Detect which cell encompasses the target text, then output its (x, y) center coordinate. 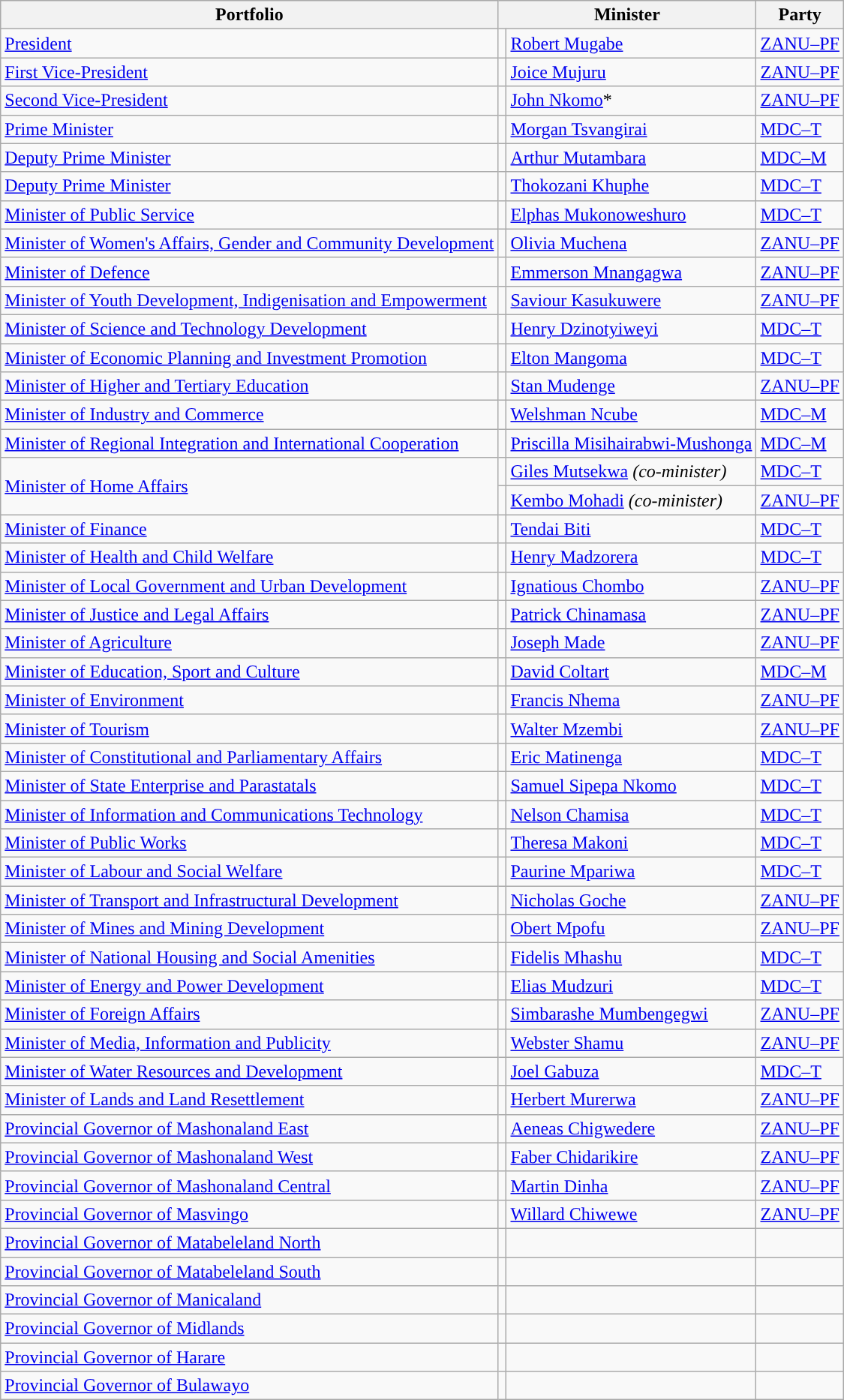
Tendai Biti (632, 529)
Minister of Energy and Power Development (249, 986)
Saviour Kasukuwere (632, 300)
Provincial Governor of Mashonaland West (249, 1157)
Provincial Governor of Midlands (249, 1329)
Ignatious Chombo (632, 586)
Provincial Governor of Mashonaland Central (249, 1185)
Paurine Mpariwa (632, 872)
Minister of Industry and Commerce (249, 415)
Provincial Governor of Mashonaland East (249, 1128)
Minister of Higher and Tertiary Education (249, 386)
Fidelis Mhashu (632, 957)
Faber Chidarikire (632, 1157)
Minister of Education, Sport and Culture (249, 671)
Nicholas Goche (632, 900)
Giles Mutsekwa (co-minister) (632, 472)
Minister of Information and Communications Technology (249, 814)
Theresa Makoni (632, 843)
Minister of State Enterprise and Parastatals (249, 786)
Minister of Labour and Social Welfare (249, 872)
Minister of National Housing and Social Amenities (249, 957)
First Vice-President (249, 72)
Stan Mudenge (632, 386)
Minister of Mines and Mining Development (249, 929)
Minister of Finance (249, 529)
David Coltart (632, 671)
Elphas Mukonoweshuro (632, 215)
Joel Gabuza (632, 1071)
Patrick Chinamasa (632, 614)
Minister of Constitutional and Parliamentary Affairs (249, 757)
Provincial Governor of Harare (249, 1357)
Walter Mzembi (632, 729)
Morgan Tsvangirai (632, 129)
Party (800, 15)
Minister of Health and Child Welfare (249, 557)
Minister of Defence (249, 272)
Provincial Governor of Matabeleland North (249, 1242)
Minister of Foreign Affairs (249, 1014)
Aeneas Chigwedere (632, 1128)
Minister of Local Government and Urban Development (249, 586)
Martin Dinha (632, 1185)
Kembo Mohadi (co-minister) (632, 500)
Minister of Agriculture (249, 643)
Minister of Environment (249, 700)
Minister of Science and Technology Development (249, 329)
Obert Mpofu (632, 929)
Minister of Lands and Land Resettlement (249, 1100)
Minister of Economic Planning and Investment Promotion (249, 358)
Emmerson Mnangagwa (632, 272)
Willard Chiwewe (632, 1214)
Webster Shamu (632, 1043)
Minister of Transport and Infrastructural Development (249, 900)
Minister (627, 15)
Robert Mugabe (632, 44)
Herbert Murerwa (632, 1100)
Provincial Governor of Bulawayo (249, 1386)
Francis Nhema (632, 700)
Joseph Made (632, 643)
Minister of Tourism (249, 729)
Provincial Governor of Masvingo (249, 1214)
Minister of Justice and Legal Affairs (249, 614)
Henry Dzinotyiweyi (632, 329)
Portfolio (249, 15)
Thokozani Khuphe (632, 186)
President (249, 44)
Minister of Youth Development, Indigenisation and Empowerment (249, 300)
Eric Matinenga (632, 757)
Minister of Public Works (249, 843)
Joice Mujuru (632, 72)
Minister of Water Resources and Development (249, 1071)
Elton Mangoma (632, 358)
Minister of Media, Information and Publicity (249, 1043)
Olivia Muchena (632, 243)
Simbarashe Mumbengegwi (632, 1014)
Arthur Mutambara (632, 158)
Priscilla Misihairabwi-Mushonga (632, 443)
Nelson Chamisa (632, 814)
Minister of Regional Integration and International Cooperation (249, 443)
Welshman Ncube (632, 415)
Minister of Public Service (249, 215)
Provincial Governor of Matabeleland South (249, 1272)
Samuel Sipepa Nkomo (632, 786)
Henry Madzorera (632, 557)
Elias Mudzuri (632, 986)
Prime Minister (249, 129)
Minister of Home Affairs (249, 486)
Second Vice-President (249, 101)
Minister of Women's Affairs, Gender and Community Development (249, 243)
Provincial Governor of Manicaland (249, 1300)
John Nkomo* (632, 101)
